Locate the cell with the specified text and output its [x, y] center coordinate. 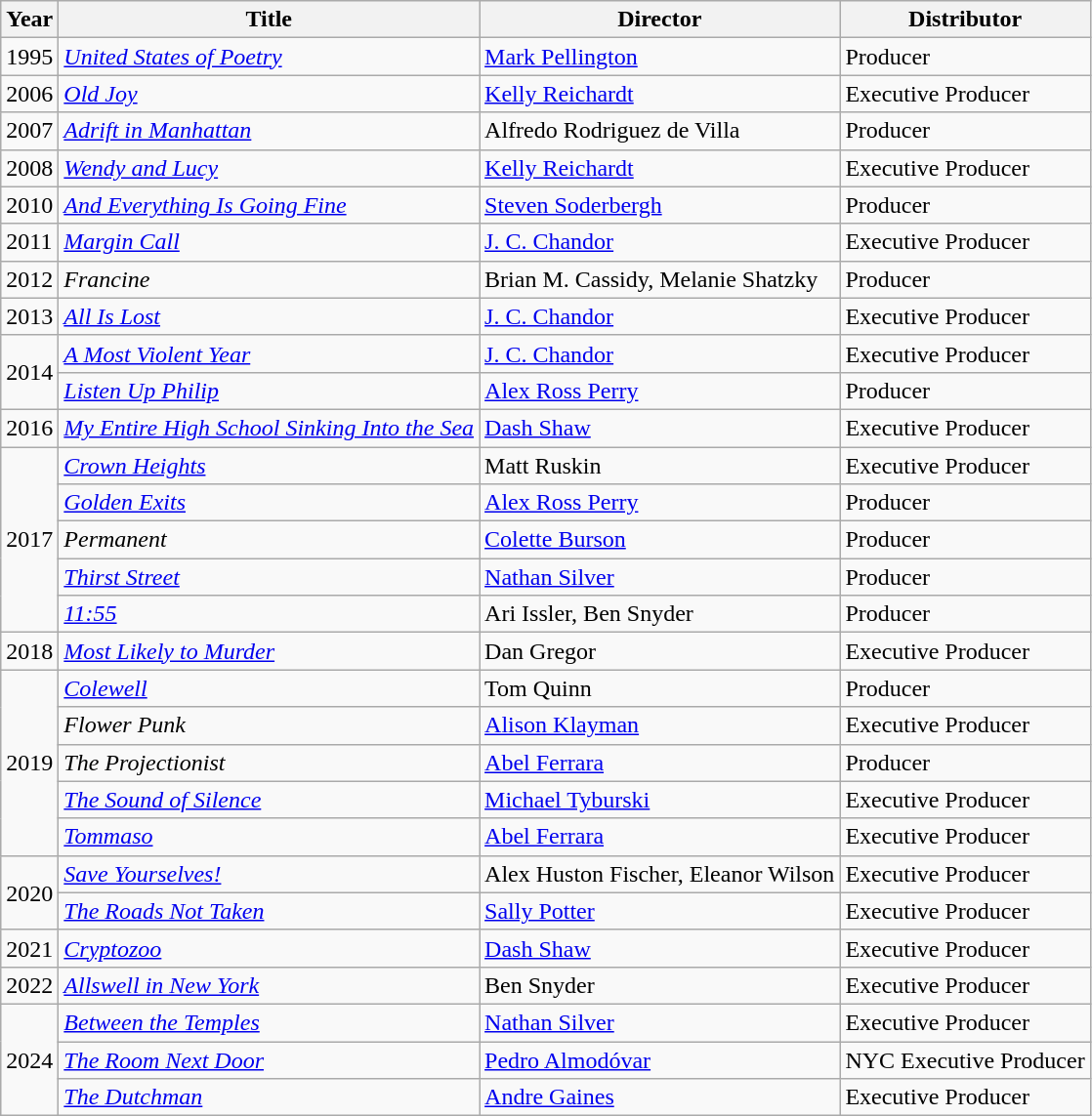
2019 [29, 763]
Wendy and Lucy [270, 168]
Michael Tyburski [660, 800]
Ari Issler, Ben Snyder [660, 614]
2024 [29, 1059]
Colette Burson [660, 540]
Andre Gaines [660, 1097]
2016 [29, 428]
The Room Next Door [270, 1059]
1995 [29, 57]
Dan Gregor [660, 651]
Mark Pellington [660, 57]
2022 [29, 985]
NYC Executive Producer [965, 1059]
Golden Exits [270, 503]
2010 [29, 205]
Director [660, 20]
Tommaso [270, 837]
Listen Up Philip [270, 391]
2021 [29, 948]
Brian M. Cassidy, Melanie Shatzky [660, 279]
Old Joy [270, 94]
Alex Huston Fischer, Eleanor Wilson [660, 874]
Flower Punk [270, 725]
2014 [29, 372]
Tom Quinn [660, 688]
Save Yourselves! [270, 874]
2020 [29, 892]
Adrift in Manhattan [270, 131]
Francine [270, 279]
Crown Heights [270, 466]
2007 [29, 131]
Pedro Almodóvar [660, 1059]
Most Likely to Murder [270, 651]
2008 [29, 168]
The Roads Not Taken [270, 911]
Colewell [270, 688]
Between the Temples [270, 1022]
2006 [29, 94]
The Projectionist [270, 763]
A Most Violent Year [270, 353]
Ben Snyder [660, 985]
Matt Ruskin [660, 466]
Thirst Street [270, 577]
The Dutchman [270, 1097]
Alfredo Rodriguez de Villa [660, 131]
2017 [29, 540]
Steven Soderbergh [660, 205]
Title [270, 20]
2013 [29, 316]
11:55 [270, 614]
United States of Poetry [270, 57]
Cryptozoo [270, 948]
And Everything Is Going Fine [270, 205]
All Is Lost [270, 316]
Distributor [965, 20]
Alison Klayman [660, 725]
2018 [29, 651]
Year [29, 20]
My Entire High School Sinking Into the Sea [270, 428]
2011 [29, 242]
2012 [29, 279]
Margin Call [270, 242]
The Sound of Silence [270, 800]
Allswell in New York [270, 985]
Permanent [270, 540]
Sally Potter [660, 911]
